Return (X, Y) of the center of cell containing provided text 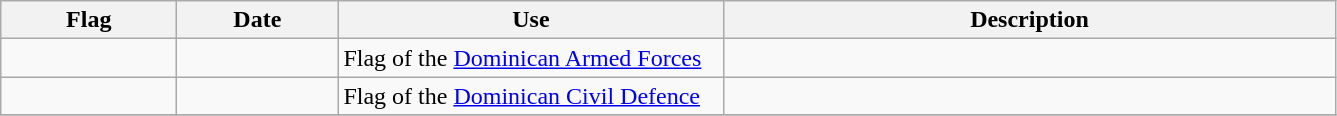
Use (531, 20)
Date (258, 20)
Flag of the Dominican Civil Defence (531, 96)
Flag of the Dominican Armed Forces (531, 58)
Description (1030, 20)
Flag (89, 20)
